For the text-containing cell, return its midpoint in [x, y] coordinate format. 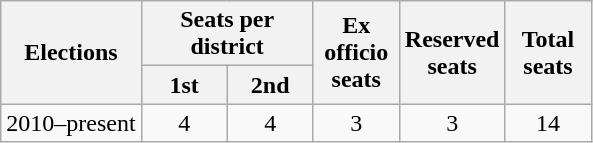
2010–present [71, 123]
Seats per district [227, 34]
14 [548, 123]
Elections [71, 52]
2nd [270, 85]
Reserved seats [452, 52]
Total seats [548, 52]
1st [184, 85]
Ex officio seats [356, 52]
